Find where the given text appears and provide that cell's center as [x, y] coordinate. 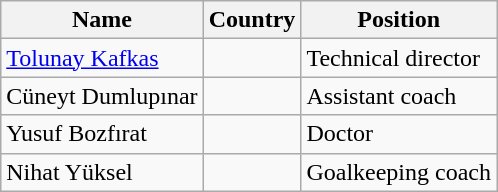
Technical director [399, 58]
Position [399, 20]
Country [252, 20]
Doctor [399, 134]
Tolunay Kafkas [102, 58]
Goalkeeping coach [399, 172]
Name [102, 20]
Cüneyt Dumlupınar [102, 96]
Yusuf Bozfırat [102, 134]
Assistant coach [399, 96]
Nihat Yüksel [102, 172]
